Provide the [X, Y] coordinate of the cell's center where the given text is located.  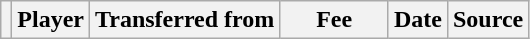
Player [51, 20]
Transferred from [185, 20]
Date [418, 20]
Source [488, 20]
Fee [334, 20]
